Scan for the cell matching the given text and deliver its [x, y] coordinate at center. 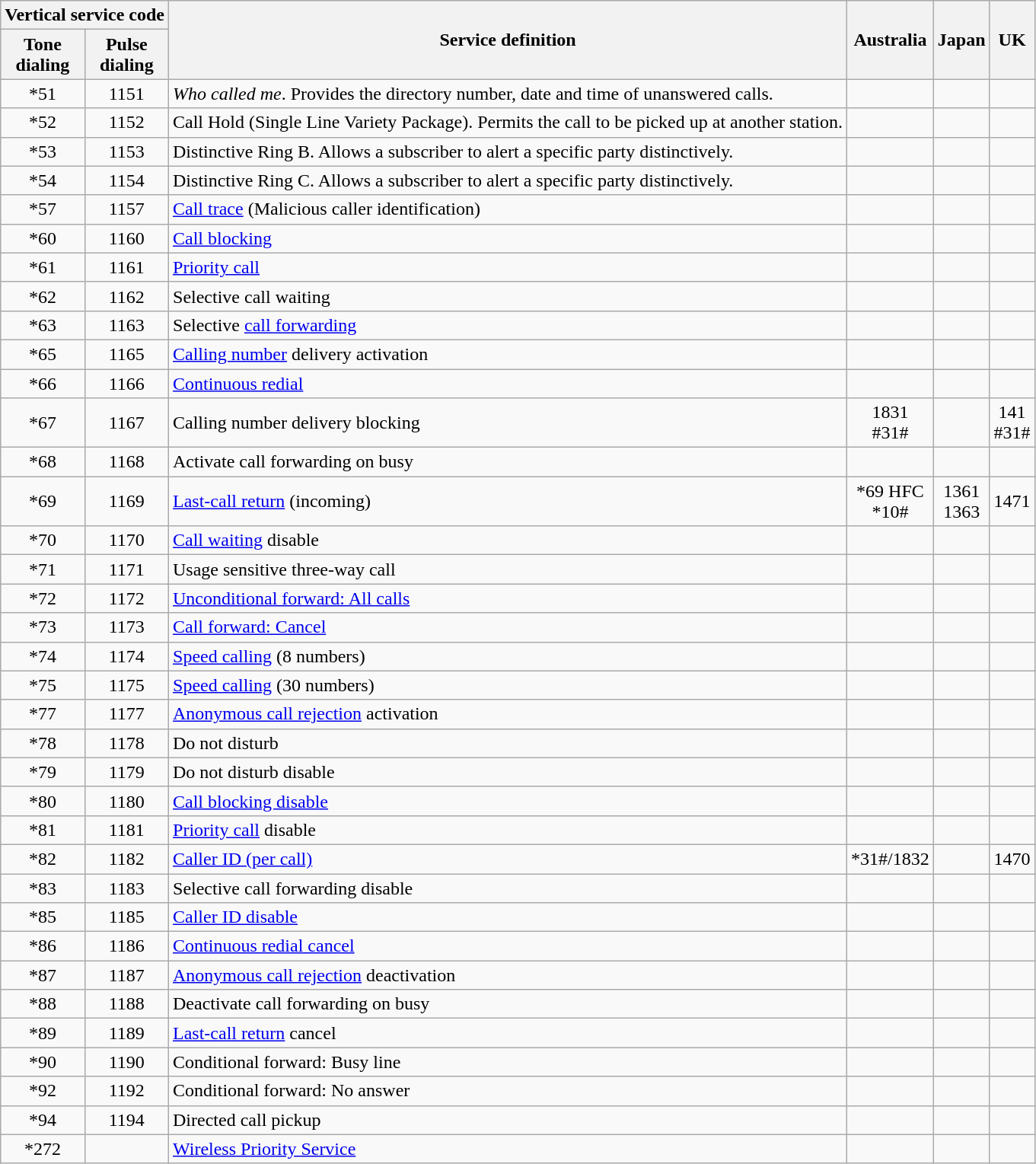
*51 [43, 94]
Do not disturb [508, 743]
*73 [43, 627]
Anonymous call rejection activation [508, 714]
1163 [126, 325]
Do not disturb disable [508, 772]
Directed call pickup [508, 1120]
*69 [43, 501]
*86 [43, 946]
13611363 [961, 501]
Last-call return (incoming) [508, 501]
Conditional forward: No answer [508, 1091]
Distinctive Ring B. Allows a subscriber to alert a specific party distinctively. [508, 151]
Speed calling (30 numbers) [508, 685]
*78 [43, 743]
1189 [126, 1033]
*83 [43, 888]
1181 [126, 830]
1167 [126, 423]
1471 [1012, 501]
*63 [43, 325]
*70 [43, 541]
*66 [43, 383]
Tonedialing [43, 55]
*60 [43, 238]
*79 [43, 772]
Call Hold (Single Line Variety Package). Permits the call to be picked up at another station. [508, 123]
Deactivate call forwarding on busy [508, 1004]
*61 [43, 267]
Call blocking [508, 238]
1831#31# [891, 423]
1173 [126, 627]
Call blocking disable [508, 801]
Calling number delivery blocking [508, 423]
Japan [961, 40]
Speed calling (8 numbers) [508, 656]
1174 [126, 656]
*68 [43, 462]
1175 [126, 685]
UK [1012, 40]
1186 [126, 946]
Priority call disable [508, 830]
Vertical service code [85, 15]
1179 [126, 772]
*71 [43, 569]
1171 [126, 569]
*80 [43, 801]
*69 HFC *10# [891, 501]
1188 [126, 1004]
Call forward: Cancel [508, 627]
Distinctive Ring C. Allows a subscriber to alert a specific party distinctively. [508, 180]
1154 [126, 180]
Selective call forwarding disable [508, 888]
Pulsedialing [126, 55]
Caller ID (per call) [508, 859]
1470 [1012, 859]
Conditional forward: Busy line [508, 1062]
1178 [126, 743]
Usage sensitive three-way call [508, 569]
Call trace (Malicious caller identification) [508, 209]
1187 [126, 975]
1161 [126, 267]
1166 [126, 383]
1185 [126, 917]
Continuous redial cancel [508, 946]
Activate call forwarding on busy [508, 462]
*54 [43, 180]
1192 [126, 1091]
1152 [126, 123]
*82 [43, 859]
1151 [126, 94]
1169 [126, 501]
Service definition [508, 40]
1177 [126, 714]
141#31# [1012, 423]
*57 [43, 209]
1172 [126, 598]
*77 [43, 714]
1168 [126, 462]
Selective call forwarding [508, 325]
Call waiting disable [508, 541]
*81 [43, 830]
1157 [126, 209]
*89 [43, 1033]
*53 [43, 151]
*72 [43, 598]
1180 [126, 801]
Calling number delivery activation [508, 354]
*67 [43, 423]
*65 [43, 354]
1194 [126, 1120]
*62 [43, 296]
1162 [126, 296]
1170 [126, 541]
*85 [43, 917]
1153 [126, 151]
*94 [43, 1120]
Unconditional forward: All calls [508, 598]
1190 [126, 1062]
*88 [43, 1004]
*74 [43, 656]
1183 [126, 888]
Continuous redial [508, 383]
1160 [126, 238]
Australia [891, 40]
*75 [43, 685]
*87 [43, 975]
*52 [43, 123]
1165 [126, 354]
*90 [43, 1062]
Anonymous call rejection deactivation [508, 975]
Last-call return cancel [508, 1033]
Selective call waiting [508, 296]
Wireless Priority Service [508, 1149]
*272 [43, 1149]
Caller ID disable [508, 917]
Who called me. Provides the directory number, date and time of unanswered calls. [508, 94]
*92 [43, 1091]
*31#/1832 [891, 859]
Priority call [508, 267]
1182 [126, 859]
